Extract the [x, y] coordinate from the center of the cell holding the provided text.  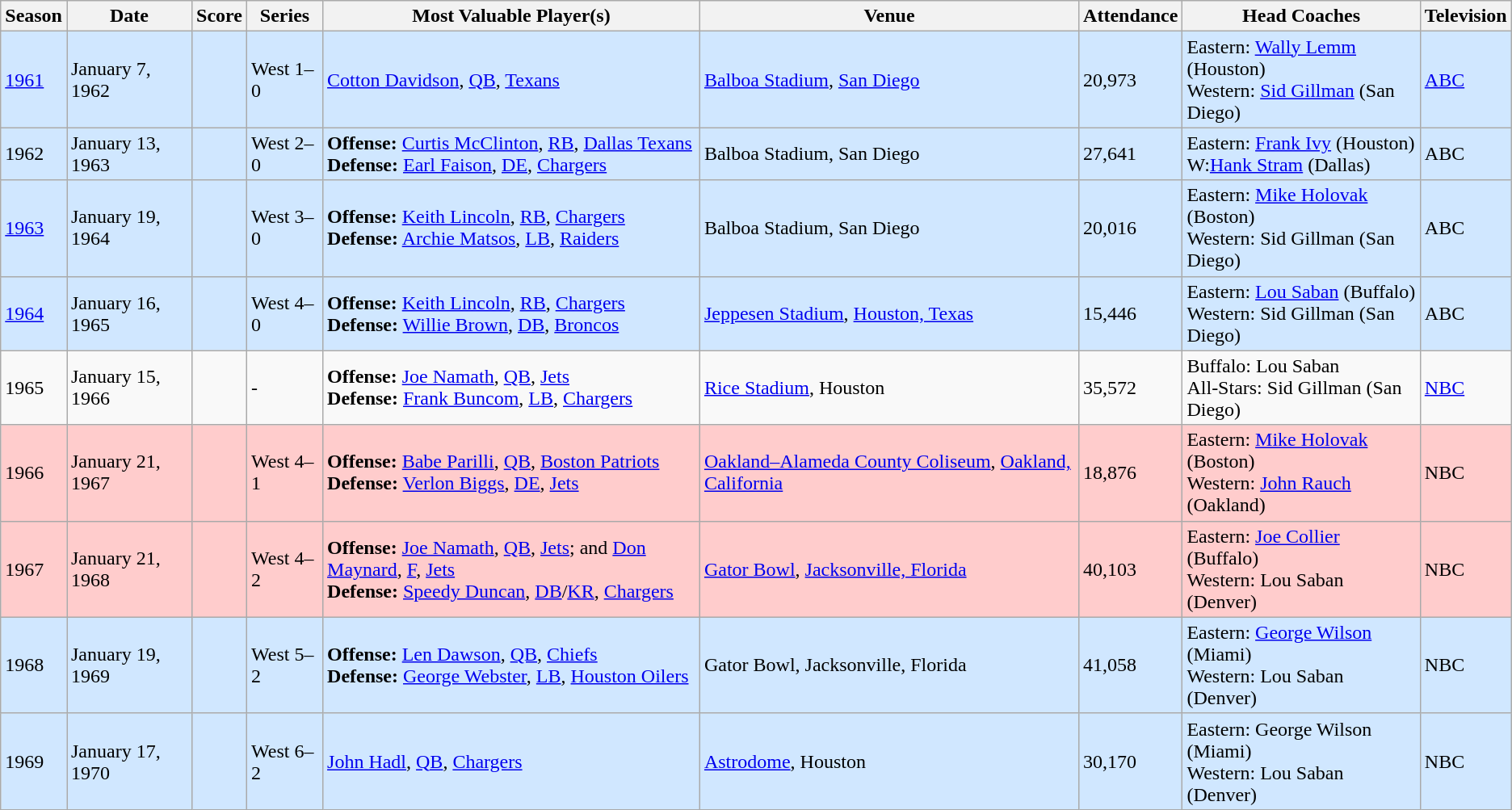
1966 [34, 473]
West 6–2 [285, 761]
Jeppesen Stadium, Houston, Texas [888, 313]
Series [285, 16]
1967 [34, 569]
John Hadl, QB, Chargers [512, 761]
40,103 [1131, 569]
35,572 [1131, 388]
20,016 [1131, 228]
41,058 [1131, 665]
West 1–0 [285, 79]
Television [1465, 16]
January 21, 1967 [129, 473]
1965 [34, 388]
January 19, 1969 [129, 665]
Eastern: Frank Ivy (Houston)W:Hank Stram (Dallas) [1301, 153]
30,170 [1131, 761]
Eastern: Wally Lemm (Houston)Western: Sid Gillman (San Diego) [1301, 79]
Most Valuable Player(s) [512, 16]
Score [220, 16]
Offense: Joe Namath, QB, JetsDefense: Frank Buncom, LB, Chargers [512, 388]
Cotton Davidson, QB, Texans [512, 79]
- [285, 388]
West 2–0 [285, 153]
20,973 [1131, 79]
Eastern: Lou Saban (Buffalo)Western: Sid Gillman (San Diego) [1301, 313]
Offense: Curtis McClinton, RB, Dallas TexansDefense: Earl Faison, DE, Chargers [512, 153]
Attendance [1131, 16]
January 13, 1963 [129, 153]
Eastern: Joe Collier (Buffalo)Western: Lou Saban (Denver) [1301, 569]
Astrodome, Houston [888, 761]
1963 [34, 228]
Date [129, 16]
1962 [34, 153]
West 4–0 [285, 313]
Offense: Joe Namath, QB, Jets; and Don Maynard, F, JetsDefense: Speedy Duncan, DB/KR, Chargers [512, 569]
West 5–2 [285, 665]
1969 [34, 761]
Eastern: Mike Holovak (Boston)Western: John Rauch (Oakland) [1301, 473]
15,446 [1131, 313]
1964 [34, 313]
January 7, 1962 [129, 79]
Rice Stadium, Houston [888, 388]
Offense: Len Dawson, QB, ChiefsDefense: George Webster, LB, Houston Oilers [512, 665]
Eastern: Mike Holovak (Boston)Western: Sid Gillman (San Diego) [1301, 228]
January 19, 1964 [129, 228]
1968 [34, 665]
Buffalo: Lou SabanAll-Stars: Sid Gillman (San Diego) [1301, 388]
Season [34, 16]
Head Coaches [1301, 16]
Oakland–Alameda County Coliseum, Oakland, California [888, 473]
January 21, 1968 [129, 569]
January 15, 1966 [129, 388]
January 16, 1965 [129, 313]
Offense: Babe Parilli, QB, Boston PatriotsDefense: Verlon Biggs, DE, Jets [512, 473]
West 3–0 [285, 228]
Offense: Keith Lincoln, RB, ChargersDefense: Willie Brown, DB, Broncos [512, 313]
West 4–2 [285, 569]
Venue [888, 16]
West 4–1 [285, 473]
1961 [34, 79]
18,876 [1131, 473]
Offense: Keith Lincoln, RB, ChargersDefense: Archie Matsos, LB, Raiders [512, 228]
January 17, 1970 [129, 761]
27,641 [1131, 153]
